Capture the cell that displays the provided text and extract its (x, y) central coordinate. 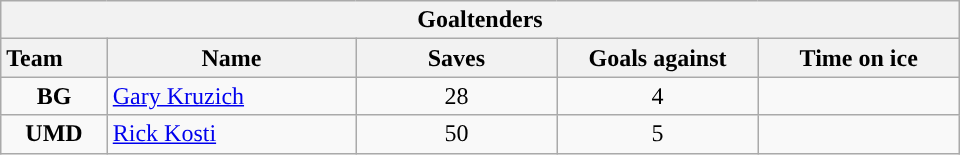
Rick Kosti (232, 134)
Time on ice (858, 58)
5 (658, 134)
UMD (54, 134)
Name (232, 58)
Goals against (658, 58)
28 (456, 96)
50 (456, 134)
Gary Kruzich (232, 96)
Saves (456, 58)
4 (658, 96)
Goaltenders (480, 20)
BG (54, 96)
Team (54, 58)
